Extract the (X, Y) coordinate from the center of the cell holding the provided text.  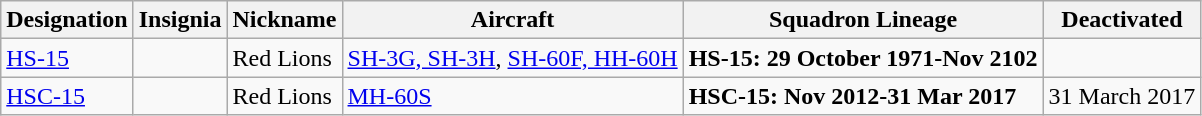
Insignia (180, 20)
Squadron Lineage (863, 20)
Aircraft (512, 20)
HS-15: 29 October 1971-Nov 2102 (863, 58)
MH-60S (512, 96)
Nickname (284, 20)
HS-15 (67, 58)
Designation (67, 20)
Deactivated (1122, 20)
HSC-15: Nov 2012-31 Mar 2017 (863, 96)
HSC-15 (67, 96)
31 March 2017 (1122, 96)
SH-3G, SH-3H, SH-60F, HH-60H (512, 58)
